Return [x, y] of the center of cell containing provided text 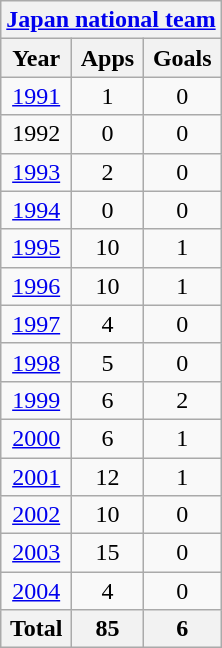
1993 [36, 172]
1991 [36, 96]
Total [36, 629]
5 [108, 362]
2001 [36, 477]
1998 [36, 362]
2000 [36, 438]
85 [108, 629]
2003 [36, 553]
1994 [36, 210]
1992 [36, 134]
1995 [36, 248]
Apps [108, 58]
12 [108, 477]
2004 [36, 591]
Year [36, 58]
2002 [36, 515]
Japan national team [111, 20]
15 [108, 553]
1997 [36, 324]
Goals [182, 58]
1999 [36, 400]
1996 [36, 286]
